Return the (x, y) coordinate for the center point of the cell that contains the specified text.  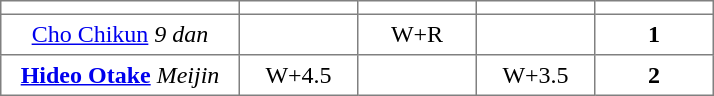
2 (654, 75)
Cho Chikun 9 dan (120, 34)
W+R (417, 34)
W+4.5 (298, 75)
Hideo Otake Meijin (120, 75)
1 (654, 34)
W+3.5 (535, 75)
